Detect which cell encompasses the target text, then output its [X, Y] center coordinate. 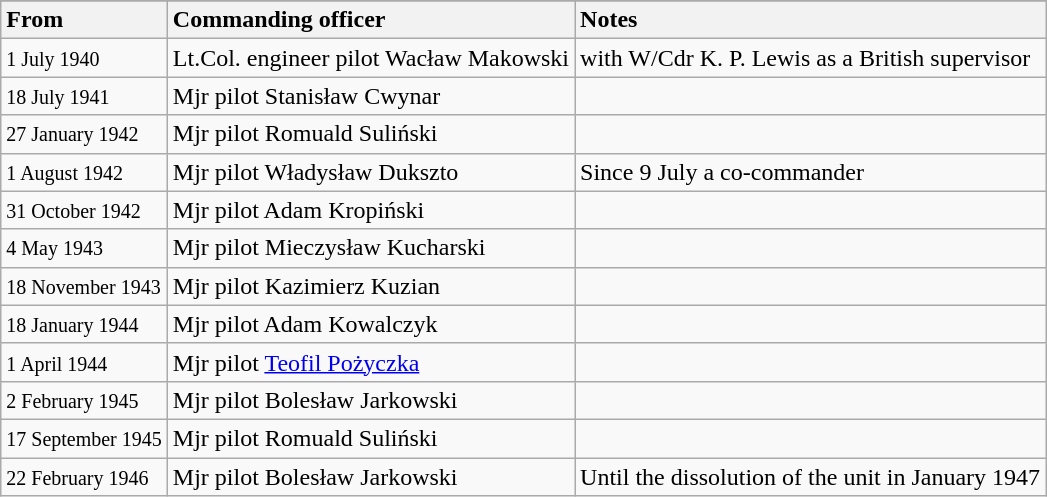
with W/Cdr K. P. Lewis as a British supervisor [810, 58]
18 November 1943 [84, 286]
2 February 1945 [84, 400]
Mjr pilot Mieczysław Kucharski [370, 248]
Notes [810, 20]
1 August 1942 [84, 172]
Since 9 July a co-commander [810, 172]
1 July 1940 [84, 58]
Mjr pilot Władysław Dukszto [370, 172]
Mjr pilot Adam Kropiński [370, 210]
4 May 1943 [84, 248]
17 September 1945 [84, 438]
22 February 1946 [84, 477]
Mjr pilot Teofil Pożyczka [370, 362]
Mjr pilot Kazimierz Kuzian [370, 286]
From [84, 20]
Commanding officer [370, 20]
Mjr pilot Stanisław Cwynar [370, 96]
Mjr pilot Adam Kowalczyk [370, 324]
27 January 1942 [84, 134]
1 April 1944 [84, 362]
18 January 1944 [84, 324]
31 October 1942 [84, 210]
18 July 1941 [84, 96]
Lt.Col. engineer pilot Wacław Makowski [370, 58]
Until the dissolution of the unit in January 1947 [810, 477]
